Search for the cell housing the specified text and yield its [x, y] center coordinate. 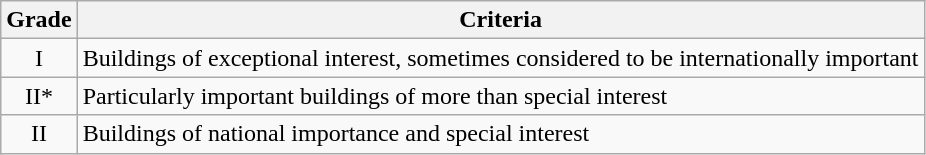
Criteria [500, 20]
Buildings of exceptional interest, sometimes considered to be internationally important [500, 58]
Buildings of national importance and special interest [500, 134]
Grade [39, 20]
II [39, 134]
II* [39, 96]
Particularly important buildings of more than special interest [500, 96]
I [39, 58]
